Return (x, y) of the center of cell containing provided text 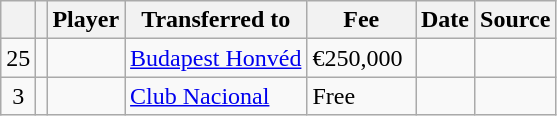
€250,000 (362, 58)
Club Nacional (216, 96)
Transferred to (216, 20)
25 (18, 58)
Source (516, 20)
3 (18, 96)
Player (86, 20)
Budapest Honvéd (216, 58)
Date (446, 20)
Free (362, 96)
Fee (362, 20)
